Detect which cell encompasses the target text, then output its (x, y) center coordinate. 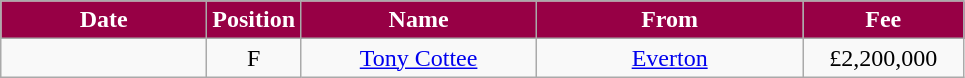
Fee (884, 20)
Everton (670, 58)
From (670, 20)
£2,200,000 (884, 58)
F (254, 58)
Name (419, 20)
Position (254, 20)
Date (104, 20)
Tony Cottee (419, 58)
